Detect which cell encompasses the target text, then output its (X, Y) center coordinate. 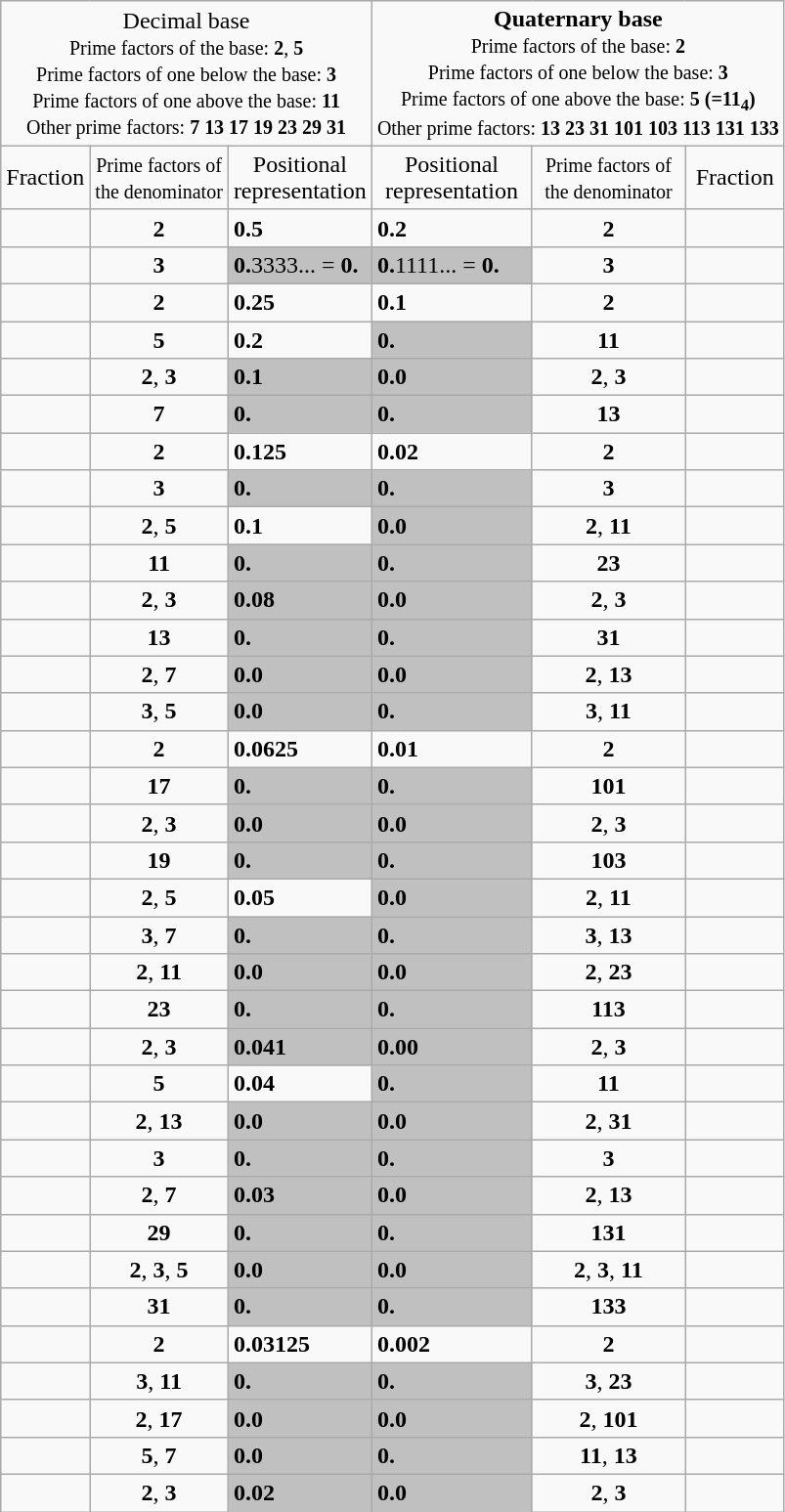
0.041 (299, 1047)
131 (608, 1232)
0.00 (452, 1047)
3, 7 (159, 935)
2, 3, 11 (608, 1270)
0.5 (299, 228)
0.1111... = 0. (452, 265)
103 (608, 860)
2, 101 (608, 1418)
0.0625 (299, 749)
2, 3, 5 (159, 1270)
0.125 (299, 452)
0.03 (299, 1195)
5, 7 (159, 1455)
11, 13 (608, 1455)
0.08 (299, 600)
19 (159, 860)
133 (608, 1307)
0.05 (299, 897)
0.01 (452, 749)
113 (608, 1010)
0.002 (452, 1344)
3, 23 (608, 1381)
7 (159, 414)
0.25 (299, 302)
101 (608, 786)
0.04 (299, 1084)
3, 5 (159, 712)
17 (159, 786)
2, 23 (608, 972)
2, 17 (159, 1418)
0.3333... = 0. (299, 265)
0.03125 (299, 1344)
2, 31 (608, 1121)
29 (159, 1232)
3, 13 (608, 935)
